Detect which cell encompasses the target text, then output its (x, y) center coordinate. 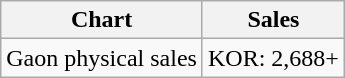
Gaon physical sales (102, 58)
Sales (273, 20)
Chart (102, 20)
KOR: 2,688+ (273, 58)
